Return (x, y) of the center of cell containing provided text 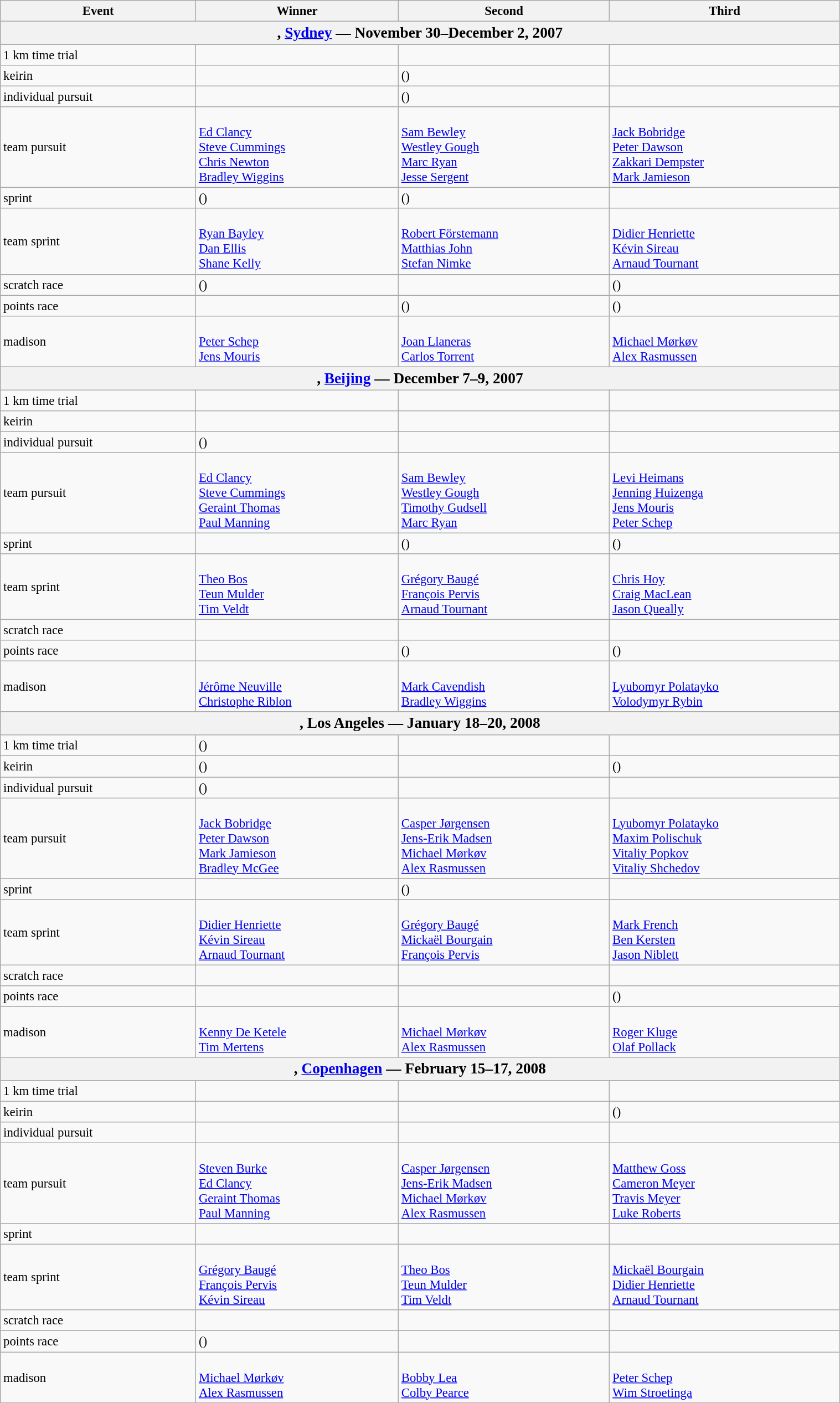
Bobby LeaColby Pearce (504, 1378)
, Los Angeles — January 18–20, 2008 (420, 723)
, Beijing — December 7–9, 2007 (420, 378)
Sam BewleyWestley GoughTimothy GudsellMarc Ryan (504, 493)
Matthew GossCameron MeyerTravis MeyerLuke Roberts (724, 1184)
Lyubomyr PolataykoVolodymyr Rybin (724, 687)
Jérôme NeuvilleChristophe Riblon (297, 687)
Kenny De KeteleTim Mertens (297, 1032)
Grégory BaugéFrançois PervisKévin Sireau (297, 1277)
Third (724, 11)
Sam BewleyWestley GoughMarc RyanJesse Sergent (504, 147)
Peter SchepWim Stroetinga (724, 1378)
Lyubomyr PolataykoMaxim PolischukVitaliy PopkovVitaliy Shchedov (724, 838)
Chris HoyCraig MacLeanJason Queally (724, 587)
Mark FrenchBen KerstenJason Niblett (724, 932)
Levi HeimansJenning HuizengaJens MourisPeter Schep (724, 493)
Mark CavendishBradley Wiggins (504, 687)
Jack BobridgePeter DawsonMark JamiesonBradley McGee (297, 838)
Winner (297, 11)
Joan LlanerasCarlos Torrent (504, 341)
Steven BurkeEd ClancyGeraint ThomasPaul Manning (297, 1184)
Mickaël BourgainDidier HenrietteArnaud Tournant (724, 1277)
Ed ClancySteve CummingsChris NewtonBradley Wiggins (297, 147)
Roger KlugeOlaf Pollack (724, 1032)
Robert FörstemannMatthias JohnStefan Nimke (504, 241)
Second (504, 11)
Grégory BaugéMickaël BourgainFrançois Pervis (504, 932)
, Copenhagen — February 15–17, 2008 (420, 1069)
Grégory BaugéFrançois PervisArnaud Tournant (504, 587)
Peter SchepJens Mouris (297, 341)
Jack BobridgePeter DawsonZakkari DempsterMark Jamieson (724, 147)
Event (99, 11)
Ed ClancySteve CummingsGeraint ThomasPaul Manning (297, 493)
, Sydney — November 30–December 2, 2007 (420, 33)
Ryan BayleyDan EllisShane Kelly (297, 241)
